From the cell containing the given text, extract its center point as (X, Y) coordinate. 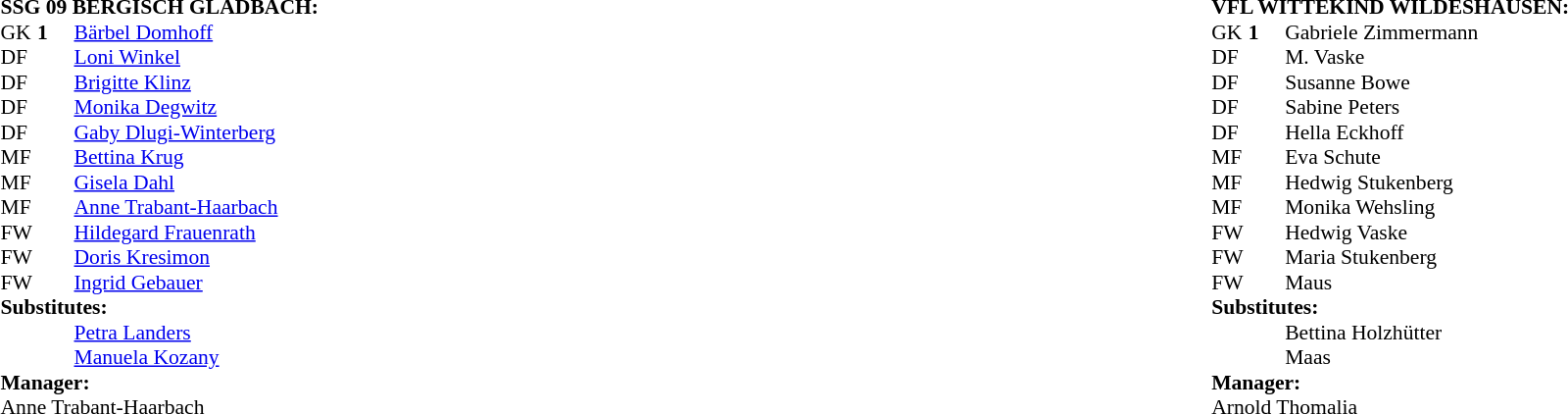
Ingrid Gebauer (196, 283)
Bettina Krug (196, 158)
Monika Degwitz (196, 107)
Doris Kresimon (196, 258)
Manager: (159, 383)
Hildegard Frauenrath (196, 233)
Anne Trabant-Haarbach (196, 207)
Gaby Dlugi-Winterberg (196, 132)
Loni Winkel (196, 58)
Substitutes: (159, 307)
Petra Landers (196, 333)
Brigitte Klinz (196, 82)
Manuela Kozany (196, 358)
Bärbel Domhoff (196, 32)
Gisela Dahl (196, 182)
